Return (x, y) of the center of cell containing provided text 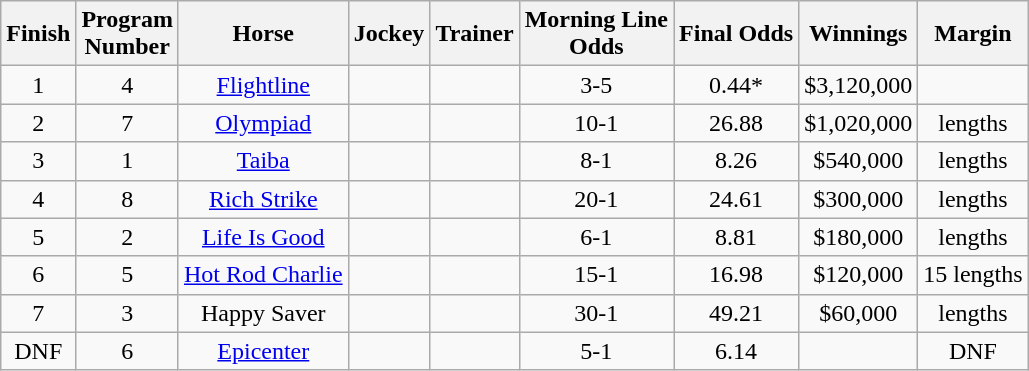
0.44* (736, 85)
26.88 (736, 123)
Trainer (474, 34)
Taiba (263, 161)
5-1 (596, 351)
Hot Rod Charlie (263, 275)
Final Odds (736, 34)
Winnings (858, 34)
$3,120,000 (858, 85)
Morning LineOdds (596, 34)
10-1 (596, 123)
6-1 (596, 237)
$300,000 (858, 199)
$1,020,000 (858, 123)
$120,000 (858, 275)
Jockey (389, 34)
8 (128, 199)
$60,000 (858, 313)
8-1 (596, 161)
Epicenter (263, 351)
Olympiad (263, 123)
Flightline (263, 85)
Rich Strike (263, 199)
6.14 (736, 351)
8.26 (736, 161)
20-1 (596, 199)
3-5 (596, 85)
Life Is Good (263, 237)
Happy Saver (263, 313)
$180,000 (858, 237)
Margin (973, 34)
Finish (38, 34)
15 lengths (973, 275)
49.21 (736, 313)
30-1 (596, 313)
16.98 (736, 275)
15-1 (596, 275)
ProgramNumber (128, 34)
$540,000 (858, 161)
24.61 (736, 199)
8.81 (736, 237)
Horse (263, 34)
